Determine the (x, y) coordinate at the center of the cell enclosing the given text.  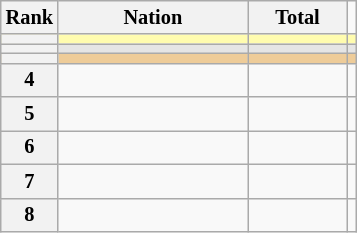
Nation (153, 17)
6 (30, 147)
Rank (30, 17)
7 (30, 181)
5 (30, 114)
8 (30, 215)
4 (30, 80)
Total (298, 17)
